Provide the [x, y] coordinate of the cell's center where the given text is located.  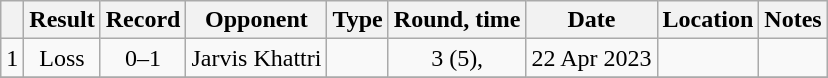
1 [12, 58]
Round, time [457, 20]
Result [62, 20]
Location [708, 20]
Date [592, 20]
0–1 [143, 58]
Type [358, 20]
Opponent [256, 20]
Jarvis Khattri [256, 58]
3 (5), [457, 58]
Loss [62, 58]
Record [143, 20]
22 Apr 2023 [592, 58]
Notes [793, 20]
